Identify which cell holds the provided text, then report its [X, Y] central coordinate. 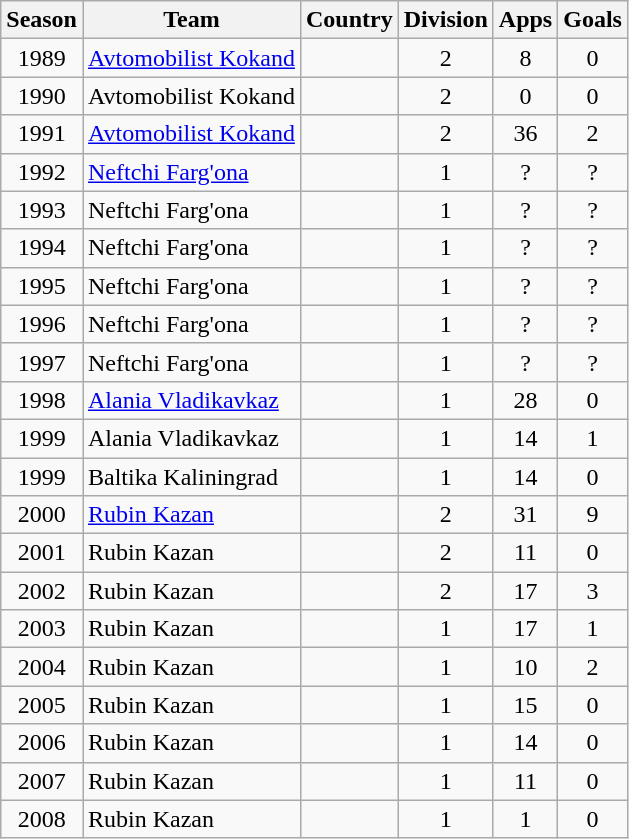
2003 [42, 629]
1992 [42, 172]
36 [525, 134]
1996 [42, 324]
1990 [42, 96]
2007 [42, 781]
Season [42, 20]
2006 [42, 743]
1998 [42, 400]
10 [525, 667]
1991 [42, 134]
Goals [593, 20]
9 [593, 515]
Division [446, 20]
Country [349, 20]
2004 [42, 667]
3 [593, 591]
1995 [42, 286]
1997 [42, 362]
1989 [42, 58]
Apps [525, 20]
2000 [42, 515]
Team [191, 20]
28 [525, 400]
2005 [42, 705]
1994 [42, 248]
1993 [42, 210]
2001 [42, 553]
15 [525, 705]
Baltika Kaliningrad [191, 477]
8 [525, 58]
2008 [42, 819]
2002 [42, 591]
31 [525, 515]
